Determine the [X, Y] coordinate at the center of the cell enclosing the given text.  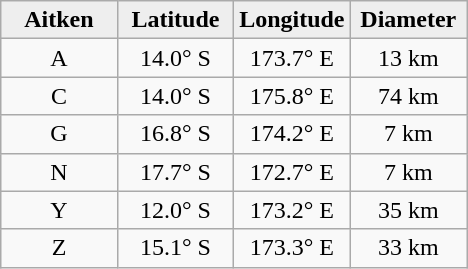
G [59, 134]
C [59, 96]
Y [59, 210]
174.2° E [292, 134]
A [59, 58]
172.7° E [292, 172]
74 km [408, 96]
Aitken [59, 20]
N [59, 172]
13 km [408, 58]
173.7° E [292, 58]
12.0° S [175, 210]
17.7° S [175, 172]
175.8° E [292, 96]
16.8° S [175, 134]
Longitude [292, 20]
Latitude [175, 20]
15.1° S [175, 248]
Diameter [408, 20]
33 km [408, 248]
173.2° E [292, 210]
Z [59, 248]
35 km [408, 210]
173.3° E [292, 248]
